Extract the (X, Y) coordinate from the center of the cell holding the provided text.  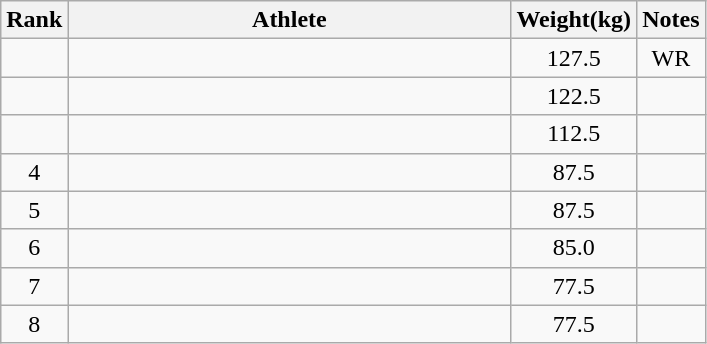
122.5 (574, 96)
8 (34, 324)
WR (671, 58)
Notes (671, 20)
85.0 (574, 248)
6 (34, 248)
Weight(kg) (574, 20)
127.5 (574, 58)
4 (34, 172)
112.5 (574, 134)
Athlete (290, 20)
5 (34, 210)
7 (34, 286)
Rank (34, 20)
